Determine the [X, Y] coordinate at the center of the cell enclosing the given text.  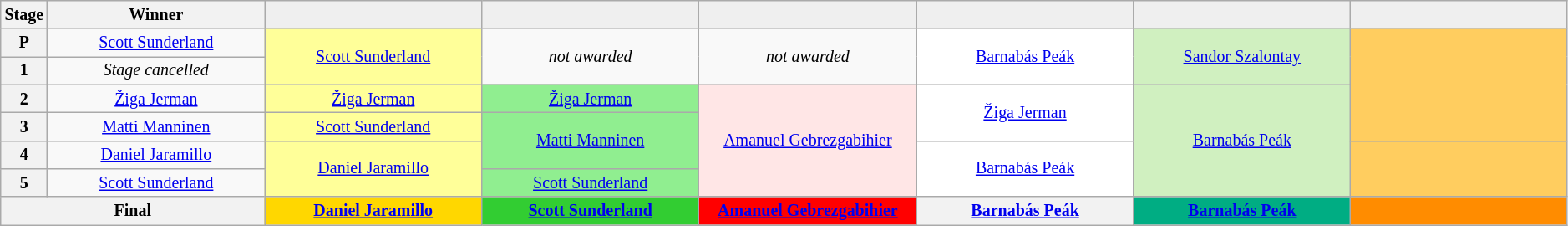
3 [24, 127]
1 [24, 70]
Final [133, 211]
Stage cancelled [156, 70]
2 [24, 99]
4 [24, 154]
Winner [156, 15]
Sandor Szalontay [1242, 57]
P [24, 44]
5 [24, 182]
Stage [24, 15]
